Output the [x, y] coordinate of the center of the cell containing the given text.  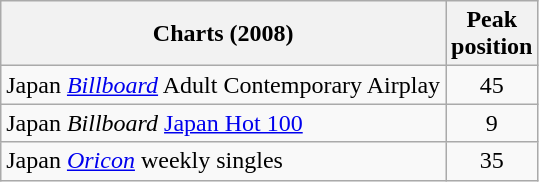
9 [492, 123]
Japan Oricon weekly singles [224, 161]
Peakposition [492, 34]
35 [492, 161]
Japan Billboard Japan Hot 100 [224, 123]
45 [492, 85]
Japan Billboard Adult Contemporary Airplay [224, 85]
Charts (2008) [224, 34]
